Extract the [X, Y] coordinate from the center of the cell holding the provided text.  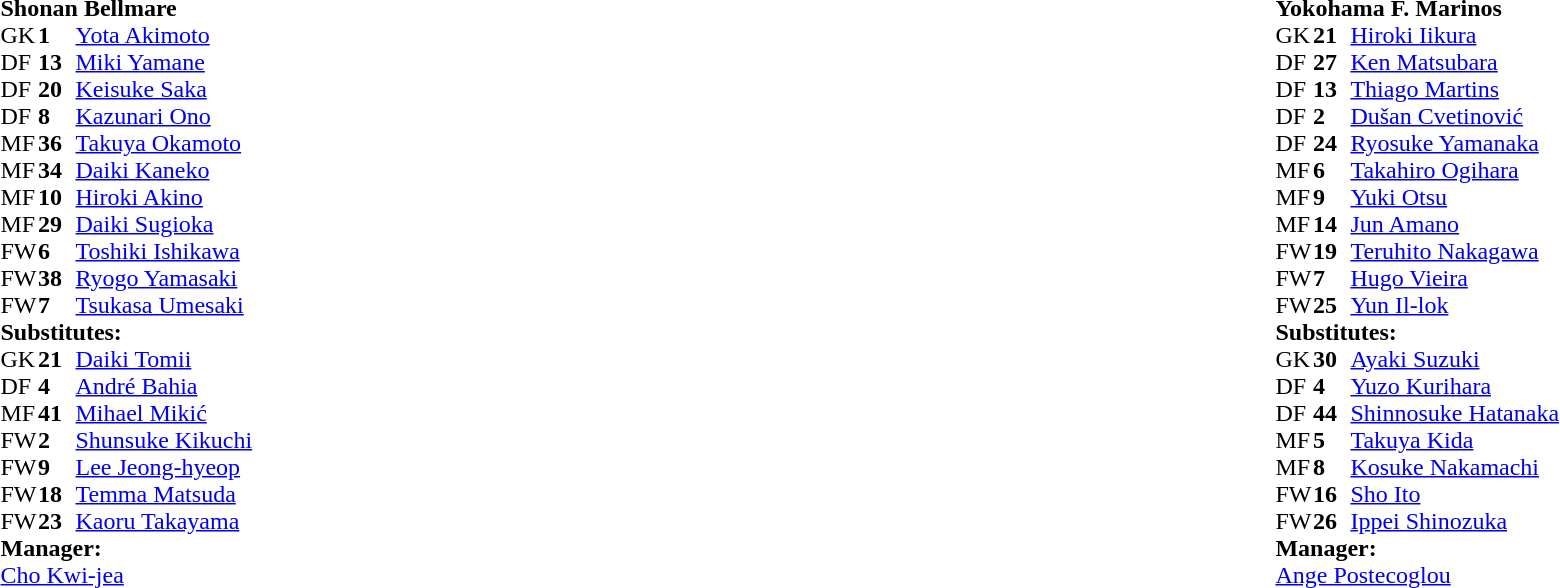
34 [57, 170]
Yuki Otsu [1454, 198]
Kaoru Takayama [164, 522]
Ken Matsubara [1454, 62]
27 [1332, 62]
Lee Jeong-hyeop [164, 468]
Hiroki Akino [164, 198]
Yun Il-lok [1454, 306]
Toshiki Ishikawa [164, 252]
1 [57, 36]
Dušan Cvetinović [1454, 116]
25 [1332, 306]
Hiroki Iikura [1454, 36]
Ryogo Yamasaki [164, 278]
Yuzo Kurihara [1454, 386]
Jun Amano [1454, 224]
18 [57, 494]
Kazunari Ono [164, 116]
Temma Matsuda [164, 494]
Daiki Sugioka [164, 224]
Shinnosuke Hatanaka [1454, 414]
14 [1332, 224]
Miki Yamane [164, 62]
23 [57, 522]
Ryosuke Yamanaka [1454, 144]
Hugo Vieira [1454, 278]
24 [1332, 144]
Shunsuke Kikuchi [164, 440]
30 [1332, 360]
36 [57, 144]
Daiki Tomii [164, 360]
Takuya Okamoto [164, 144]
Takuya Kida [1454, 440]
Yota Akimoto [164, 36]
Kosuke Nakamachi [1454, 468]
Thiago Martins [1454, 90]
Takahiro Ogihara [1454, 170]
5 [1332, 440]
26 [1332, 522]
29 [57, 224]
10 [57, 198]
André Bahia [164, 386]
16 [1332, 494]
Ayaki Suzuki [1454, 360]
38 [57, 278]
19 [1332, 252]
Keisuke Saka [164, 90]
41 [57, 414]
Mihael Mikić [164, 414]
Sho Ito [1454, 494]
Daiki Kaneko [164, 170]
Ippei Shinozuka [1454, 522]
Teruhito Nakagawa [1454, 252]
20 [57, 90]
Tsukasa Umesaki [164, 306]
44 [1332, 414]
